Extract the [x, y] coordinate from the center of the cell holding the provided text.  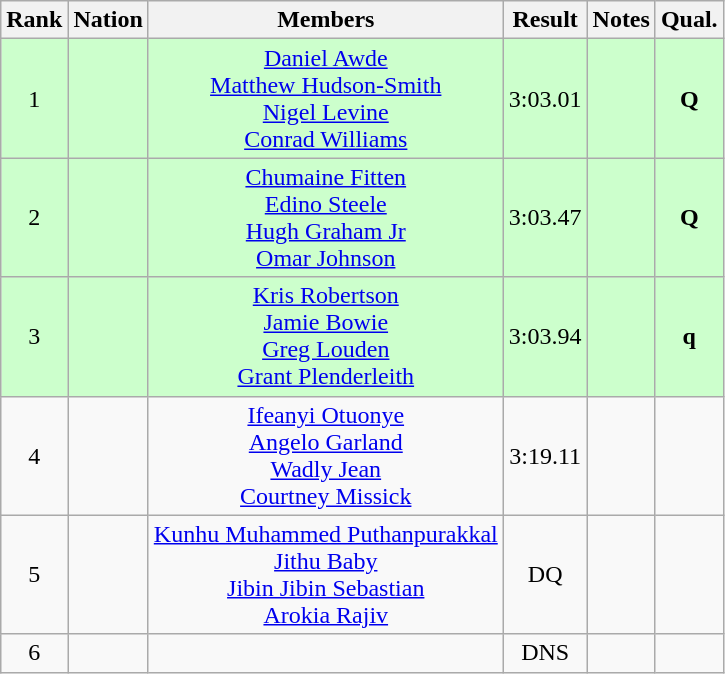
4 [34, 456]
Rank [34, 20]
3:03.01 [545, 98]
1 [34, 98]
6 [34, 653]
Members [326, 20]
3:19.11 [545, 456]
Kunhu Muhammed PuthanpurakkalJithu BabyJibin Jibin SebastianArokia Rajiv [326, 574]
DNS [545, 653]
2 [34, 218]
Kris RobertsonJamie BowieGreg LoudenGrant Plenderleith [326, 336]
Ifeanyi OtuonyeAngelo GarlandWadly JeanCourtney Missick [326, 456]
Chumaine FittenEdino SteeleHugh Graham Jr Omar Johnson [326, 218]
Notes [621, 20]
5 [34, 574]
Result [545, 20]
3:03.47 [545, 218]
q [689, 336]
Daniel AwdeMatthew Hudson-Smith Nigel Levine Conrad Williams [326, 98]
Nation [108, 20]
3:03.94 [545, 336]
3 [34, 336]
DQ [545, 574]
Qual. [689, 20]
